Scan for the cell matching the given text and deliver its (x, y) coordinate at center. 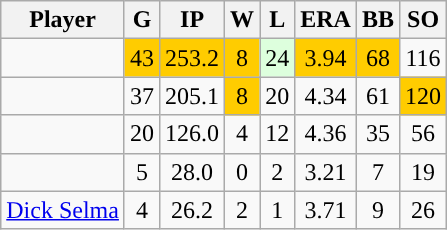
26.2 (192, 210)
68 (378, 58)
BB (378, 20)
ERA (326, 20)
4.36 (326, 134)
L (278, 20)
26 (424, 210)
7 (378, 172)
12 (278, 134)
61 (378, 96)
3.94 (326, 58)
5 (142, 172)
35 (378, 134)
1 (278, 210)
120 (424, 96)
56 (424, 134)
4.34 (326, 96)
3.21 (326, 172)
3.71 (326, 210)
24 (278, 58)
W (242, 20)
205.1 (192, 96)
19 (424, 172)
Player (63, 20)
253.2 (192, 58)
28.0 (192, 172)
126.0 (192, 134)
Dick Selma (63, 210)
SO (424, 20)
0 (242, 172)
G (142, 20)
116 (424, 58)
9 (378, 210)
IP (192, 20)
43 (142, 58)
37 (142, 96)
